Return [X, Y] of the center of cell containing provided text 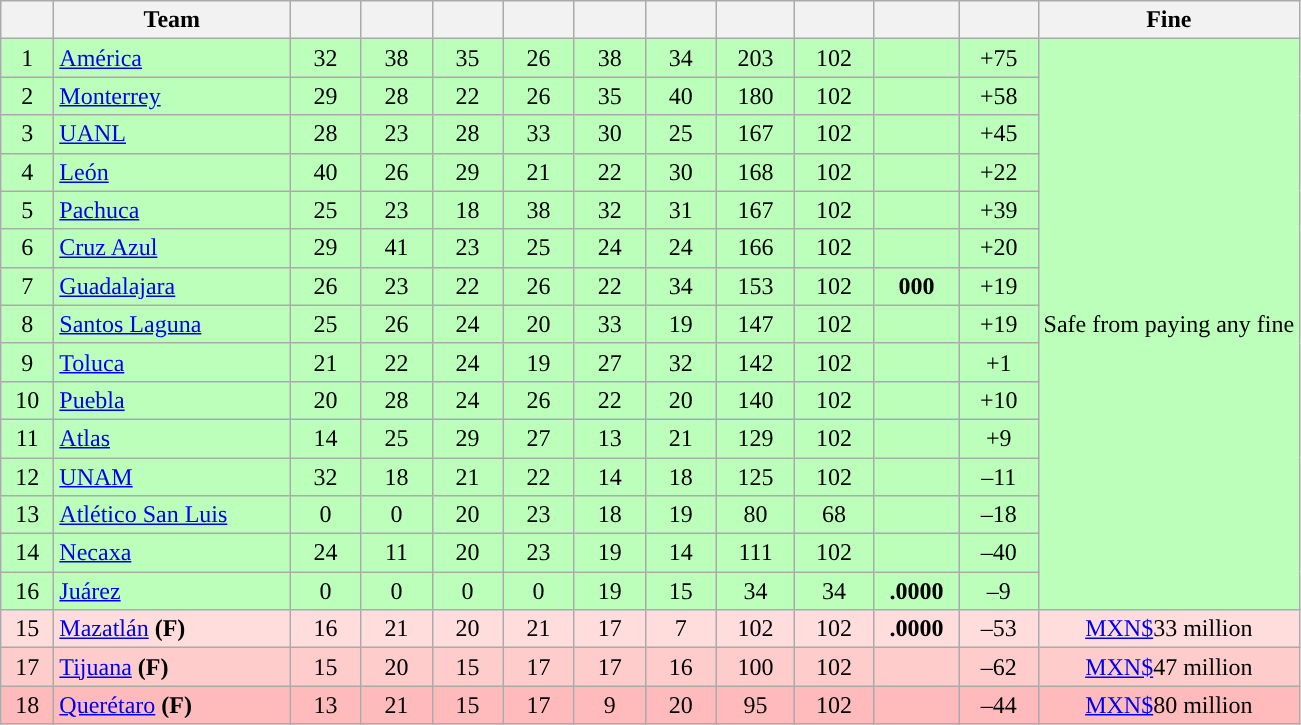
–40 [998, 553]
Monterrey [172, 96]
2 [28, 96]
+45 [998, 134]
+39 [998, 210]
+1 [998, 362]
+58 [998, 96]
168 [756, 172]
Safe from paying any fine [1169, 324]
125 [756, 477]
142 [756, 362]
+10 [998, 400]
+22 [998, 172]
Atlético San Luis [172, 515]
8 [28, 324]
–11 [998, 477]
Atlas [172, 438]
–62 [998, 667]
Mazatlán (F) [172, 629]
180 [756, 96]
Tijuana (F) [172, 667]
12 [28, 477]
Cruz Azul [172, 248]
Team [172, 20]
–9 [998, 591]
5 [28, 210]
+75 [998, 58]
América [172, 58]
+20 [998, 248]
Guadalajara [172, 286]
129 [756, 438]
Querétaro (F) [172, 705]
Puebla [172, 400]
95 [756, 705]
Toluca [172, 362]
León [172, 172]
+9 [998, 438]
–44 [998, 705]
3 [28, 134]
Juárez [172, 591]
80 [756, 515]
111 [756, 553]
UNAM [172, 477]
Fine [1169, 20]
UANL [172, 134]
10 [28, 400]
MXN$33 million [1169, 629]
153 [756, 286]
–53 [998, 629]
68 [834, 515]
140 [756, 400]
000 [916, 286]
31 [680, 210]
–18 [998, 515]
MXN$47 million [1169, 667]
41 [396, 248]
147 [756, 324]
166 [756, 248]
203 [756, 58]
Necaxa [172, 553]
Pachuca [172, 210]
6 [28, 248]
MXN$80 million [1169, 705]
1 [28, 58]
100 [756, 667]
4 [28, 172]
Santos Laguna [172, 324]
